Capture the cell that displays the provided text and extract its [x, y] central coordinate. 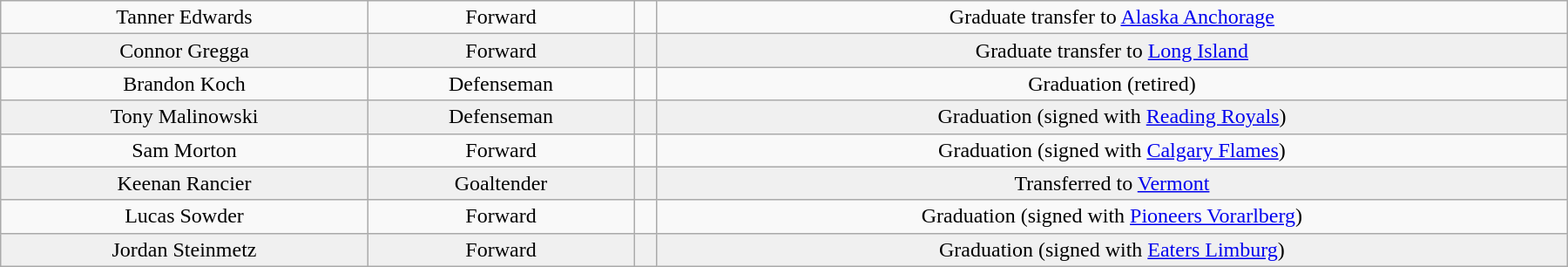
Connor Gregga [185, 51]
Graduation (signed with Calgary Flames) [1112, 150]
Keenan Rancier [185, 183]
Brandon Koch [185, 84]
Tanner Edwards [185, 17]
Transferred to Vermont [1112, 183]
Graduation (signed with Pioneers Vorarlberg) [1112, 216]
Lucas Sowder [185, 216]
Tony Malinowski [185, 117]
Sam Morton [185, 150]
Graduation (signed with Eaters Limburg) [1112, 250]
Graduate transfer to Alaska Anchorage [1112, 17]
Graduation (retired) [1112, 84]
Graduation (signed with Reading Royals) [1112, 117]
Graduate transfer to Long Island [1112, 51]
Jordan Steinmetz [185, 250]
Goaltender [501, 183]
